Detect which cell encompasses the target text, then output its [x, y] center coordinate. 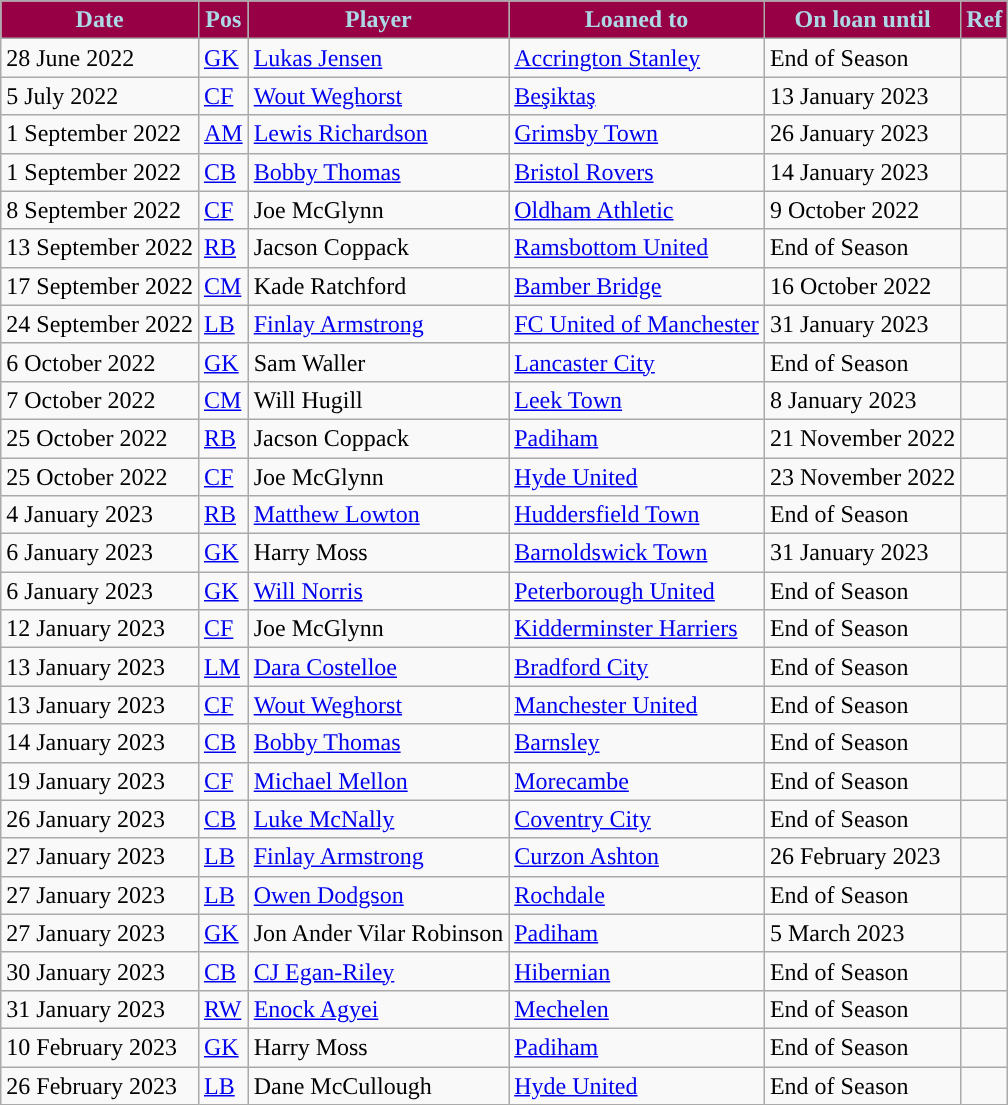
Lewis Richardson [378, 134]
Matthew Lowton [378, 515]
Ramsbottom United [637, 248]
8 September 2022 [100, 210]
Bamber Bridge [637, 286]
Will Hugill [378, 400]
Dane McCullough [378, 1085]
Mechelen [637, 1009]
Lancaster City [637, 362]
Dara Costelloe [378, 667]
7 October 2022 [100, 400]
19 January 2023 [100, 781]
Hibernian [637, 971]
12 January 2023 [100, 629]
Accrington Stanley [637, 58]
Grimsby Town [637, 134]
Date [100, 20]
On loan until [862, 20]
16 October 2022 [862, 286]
Will Norris [378, 591]
Huddersfield Town [637, 515]
23 November 2022 [862, 477]
Lukas Jensen [378, 58]
17 September 2022 [100, 286]
FC United of Manchester [637, 324]
8 January 2023 [862, 400]
6 October 2022 [100, 362]
Enock Agyei [378, 1009]
Curzon Ashton [637, 857]
Bristol Rovers [637, 172]
24 September 2022 [100, 324]
Manchester United [637, 705]
Loaned to [637, 20]
4 January 2023 [100, 515]
AM [223, 134]
Coventry City [637, 819]
Sam Waller [378, 362]
Ref [984, 20]
Oldham Athletic [637, 210]
Barnsley [637, 743]
Michael Mellon [378, 781]
9 October 2022 [862, 210]
RW [223, 1009]
10 February 2023 [100, 1047]
Pos [223, 20]
Owen Dodgson [378, 895]
Kade Ratchford [378, 286]
Morecambe [637, 781]
Bradford City [637, 667]
Leek Town [637, 400]
Kidderminster Harriers [637, 629]
Jon Ander Vilar Robinson [378, 933]
21 November 2022 [862, 438]
Luke McNally [378, 819]
28 June 2022 [100, 58]
LM [223, 667]
13 September 2022 [100, 248]
5 March 2023 [862, 933]
Player [378, 20]
Rochdale [637, 895]
5 July 2022 [100, 96]
CJ Egan-Riley [378, 971]
Barnoldswick Town [637, 553]
Peterborough United [637, 591]
Beşiktaş [637, 96]
30 January 2023 [100, 971]
